Provide the (x, y) coordinate of the cell's center where the given text is located.  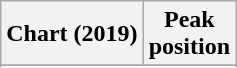
Peakposition (189, 34)
Chart (2019) (72, 34)
